Provide the (X, Y) coordinate of the cell's center where the given text is located.  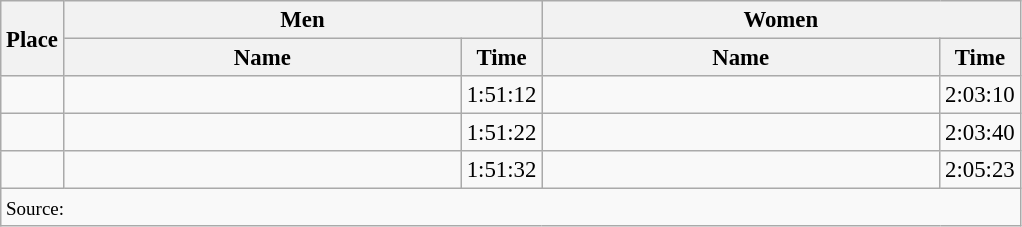
1:51:22 (501, 133)
Women (781, 20)
2:03:10 (980, 95)
Men (302, 20)
1:51:12 (501, 95)
2:03:40 (980, 133)
2:05:23 (980, 170)
Place (32, 38)
Source: (510, 208)
1:51:32 (501, 170)
